Extract the [x, y] coordinate from the center of the cell holding the provided text.  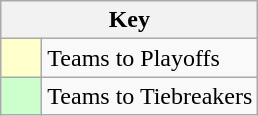
Teams to Playoffs [150, 58]
Teams to Tiebreakers [150, 96]
Key [130, 20]
